Return [X, Y] of the center of cell containing provided text 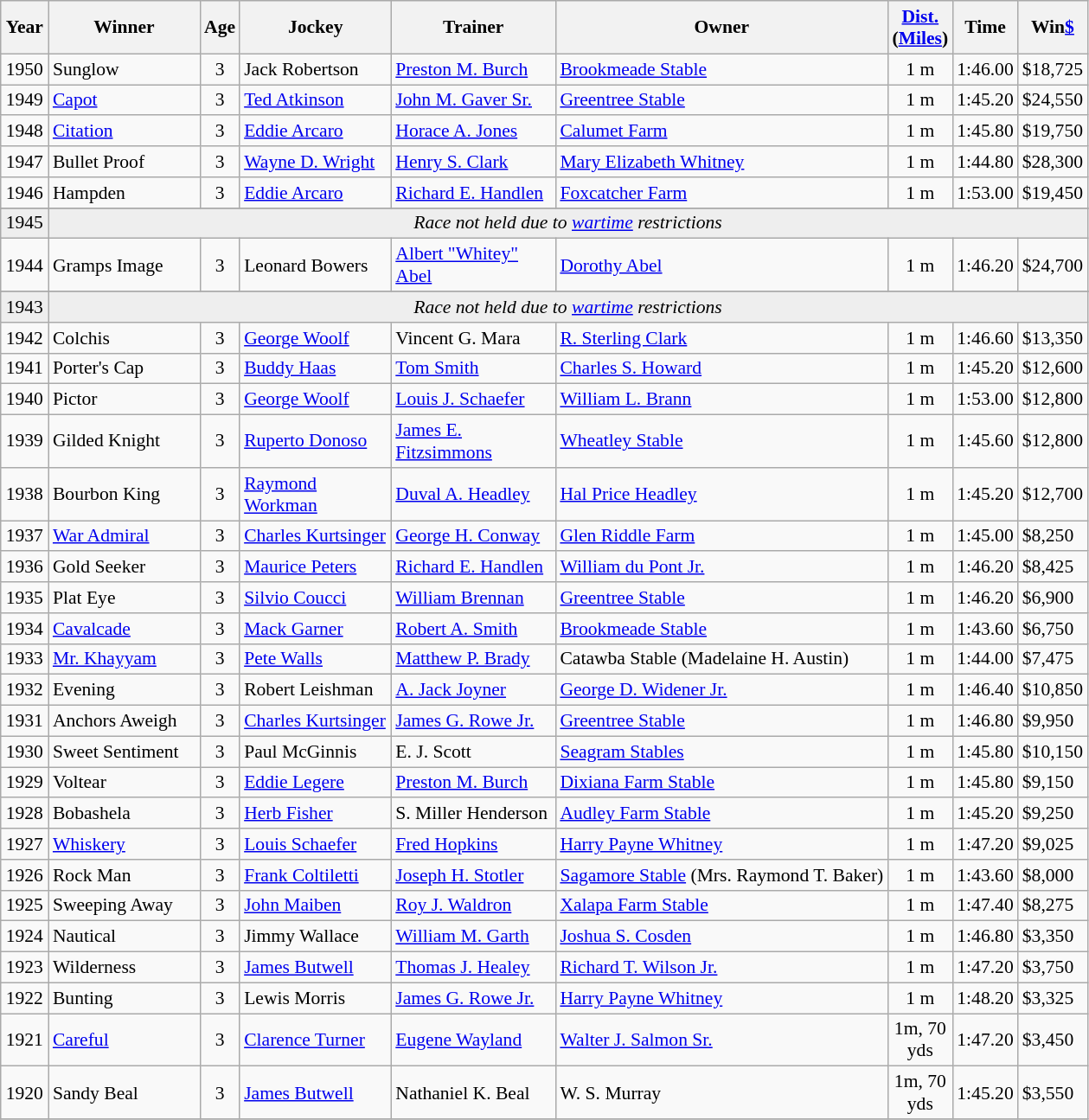
Bourbon King [125, 495]
Xalapa Farm Stable [721, 906]
1930 [24, 752]
R. Sterling Clark [721, 338]
Wilderness [125, 968]
$3,350 [1053, 937]
1923 [24, 968]
Gilded Knight [125, 441]
1922 [24, 998]
1950 [24, 69]
Gold Seeker [125, 567]
George D. Widener Jr. [721, 690]
1927 [24, 844]
Roy J. Waldron [473, 906]
Leonard Bowers [315, 265]
1939 [24, 441]
1:44.00 [984, 659]
1942 [24, 338]
Gramps Image [125, 265]
1940 [24, 400]
1:46.00 [984, 69]
Herb Fisher [315, 814]
Porter's Cap [125, 368]
Sweet Sentiment [125, 752]
Age [220, 28]
William du Pont Jr. [721, 567]
Horace A. Jones [473, 131]
Albert "Whitey" Abel [473, 265]
1943 [24, 307]
1946 [24, 193]
Richard T. Wilson Jr. [721, 968]
1937 [24, 536]
Joshua S. Cosden [721, 937]
Foxcatcher Farm [721, 193]
$19,750 [1053, 131]
1941 [24, 368]
Seagram Stables [721, 752]
1949 [24, 100]
$3,450 [1053, 1040]
Evening [125, 690]
John Maiben [315, 906]
1948 [24, 131]
Sunglow [125, 69]
1929 [24, 783]
Trainer [473, 28]
$10,850 [1053, 690]
William Brennan [473, 598]
$12,600 [1053, 368]
$9,025 [1053, 844]
1935 [24, 598]
$19,450 [1053, 193]
Robert A. Smith [473, 629]
1936 [24, 567]
$24,700 [1053, 265]
Vincent G. Mara [473, 338]
1947 [24, 162]
Sagamore Stable (Mrs. Raymond T. Baker) [721, 875]
$8,000 [1053, 875]
Mack Garner [315, 629]
Mary Elizabeth Whitney [721, 162]
William L. Brann [721, 400]
1945 [24, 223]
Audley Farm Stable [721, 814]
Year [24, 28]
Robert Leishman [315, 690]
1:45.00 [984, 536]
1:45.60 [984, 441]
Lewis Morris [315, 998]
$12,700 [1053, 495]
Win$ [1053, 28]
Rock Man [125, 875]
1924 [24, 937]
Cavalcade [125, 629]
Time [984, 28]
$8,275 [1053, 906]
Maurice Peters [315, 567]
1:46.60 [984, 338]
1928 [24, 814]
Colchis [125, 338]
$8,425 [1053, 567]
$8,250 [1053, 536]
Jimmy Wallace [315, 937]
Bullet Proof [125, 162]
War Admiral [125, 536]
Wheatley Stable [721, 441]
Eugene Wayland [473, 1040]
$28,300 [1053, 162]
$10,150 [1053, 752]
Nautical [125, 937]
1932 [24, 690]
Calumet Farm [721, 131]
Walter J. Salmon Sr. [721, 1040]
Eddie Legere [315, 783]
Pete Walls [315, 659]
Frank Coltiletti [315, 875]
$6,900 [1053, 598]
Paul McGinnis [315, 752]
Raymond Workman [315, 495]
Pictor [125, 400]
Clarence Turner [315, 1040]
Matthew P. Brady [473, 659]
1934 [24, 629]
Tom Smith [473, 368]
Plat Eye [125, 598]
Glen Riddle Farm [721, 536]
Whiskery [125, 844]
Bobashela [125, 814]
E. J. Scott [473, 752]
$6,750 [1053, 629]
John M. Gaver Sr. [473, 100]
Owner [721, 28]
Citation [125, 131]
Fred Hopkins [473, 844]
Silvio Coucci [315, 598]
Nathaniel K. Beal [473, 1093]
$13,350 [1053, 338]
Charles S. Howard [721, 368]
$3,325 [1053, 998]
Ruperto Donoso [315, 441]
1944 [24, 265]
$7,475 [1053, 659]
1931 [24, 721]
Buddy Haas [315, 368]
Sweeping Away [125, 906]
1921 [24, 1040]
$3,550 [1053, 1093]
1933 [24, 659]
1:44.80 [984, 162]
Hal Price Headley [721, 495]
Ted Atkinson [315, 100]
Thomas J. Healey [473, 968]
James E. Fitzsimmons [473, 441]
Winner [125, 28]
Joseph H. Stotler [473, 875]
1:48.20 [984, 998]
Capot [125, 100]
Wayne D. Wright [315, 162]
Dixiana Farm Stable [721, 783]
Duval A. Headley [473, 495]
Catawba Stable (Madelaine H. Austin) [721, 659]
$9,250 [1053, 814]
Sandy Beal [125, 1093]
George H. Conway [473, 536]
Hampden [125, 193]
1:46.40 [984, 690]
Anchors Aweigh [125, 721]
Jack Robertson [315, 69]
A. Jack Joyner [473, 690]
1:47.40 [984, 906]
$18,725 [1053, 69]
Louis Schaefer [315, 844]
Dist. (Miles) [920, 28]
Jockey [315, 28]
$9,150 [1053, 783]
Careful [125, 1040]
Henry S. Clark [473, 162]
Mr. Khayyam [125, 659]
1925 [24, 906]
S. Miller Henderson [473, 814]
W. S. Murray [721, 1093]
$24,550 [1053, 100]
$9,950 [1053, 721]
1926 [24, 875]
William M. Garth [473, 937]
Louis J. Schaefer [473, 400]
Voltear [125, 783]
Dorothy Abel [721, 265]
$3,750 [1053, 968]
1920 [24, 1093]
Bunting [125, 998]
1938 [24, 495]
